Find where the given text appears and provide that cell's center as [X, Y] coordinate. 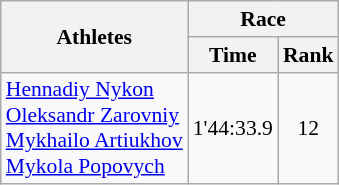
Rank [308, 55]
1'44:33.9 [233, 128]
12 [308, 128]
Time [233, 55]
Race [264, 19]
Athletes [94, 36]
Hennadiy NykonOleksandr ZarovniyMykhailo ArtiukhovMykola Popovych [94, 128]
